Detect which cell encompasses the target text, then output its (x, y) center coordinate. 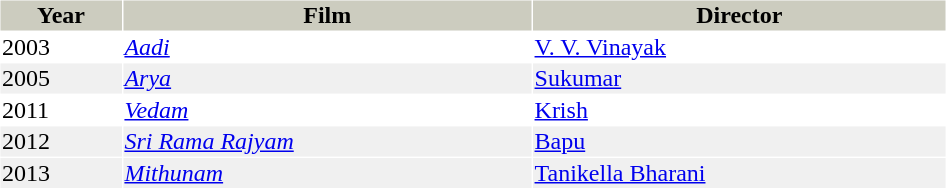
Film (328, 15)
Year (60, 15)
Vedam (328, 110)
Bapu (739, 141)
Krish (739, 110)
2005 (60, 79)
Tanikella Bharani (739, 173)
2011 (60, 110)
Sukumar (739, 79)
Sri Rama Rajyam (328, 141)
Mithunam (328, 173)
V. V. Vinayak (739, 47)
2003 (60, 47)
Arya (328, 79)
2013 (60, 173)
Aadi (328, 47)
Director (739, 15)
2012 (60, 141)
